From the cell containing the given text, extract its center point as [x, y] coordinate. 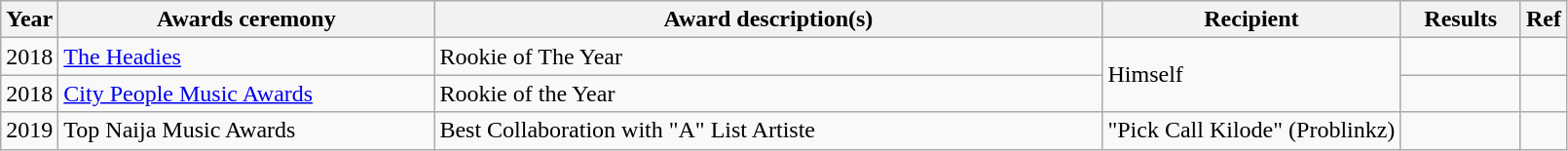
Rookie of the Year [768, 94]
Himself [1251, 75]
The Headies [246, 57]
2019 [29, 131]
Year [29, 19]
Top Naija Music Awards [246, 131]
Recipient [1251, 19]
Award description(s) [768, 19]
Results [1461, 19]
Ref [1543, 19]
Awards ceremony [246, 19]
Best Collaboration with "A" List Artiste [768, 131]
City People Music Awards [246, 94]
Rookie of The Year [768, 57]
"Pick Call Kilode" (Problinkz) [1251, 131]
